From the cell containing the given text, extract its center point as (x, y) coordinate. 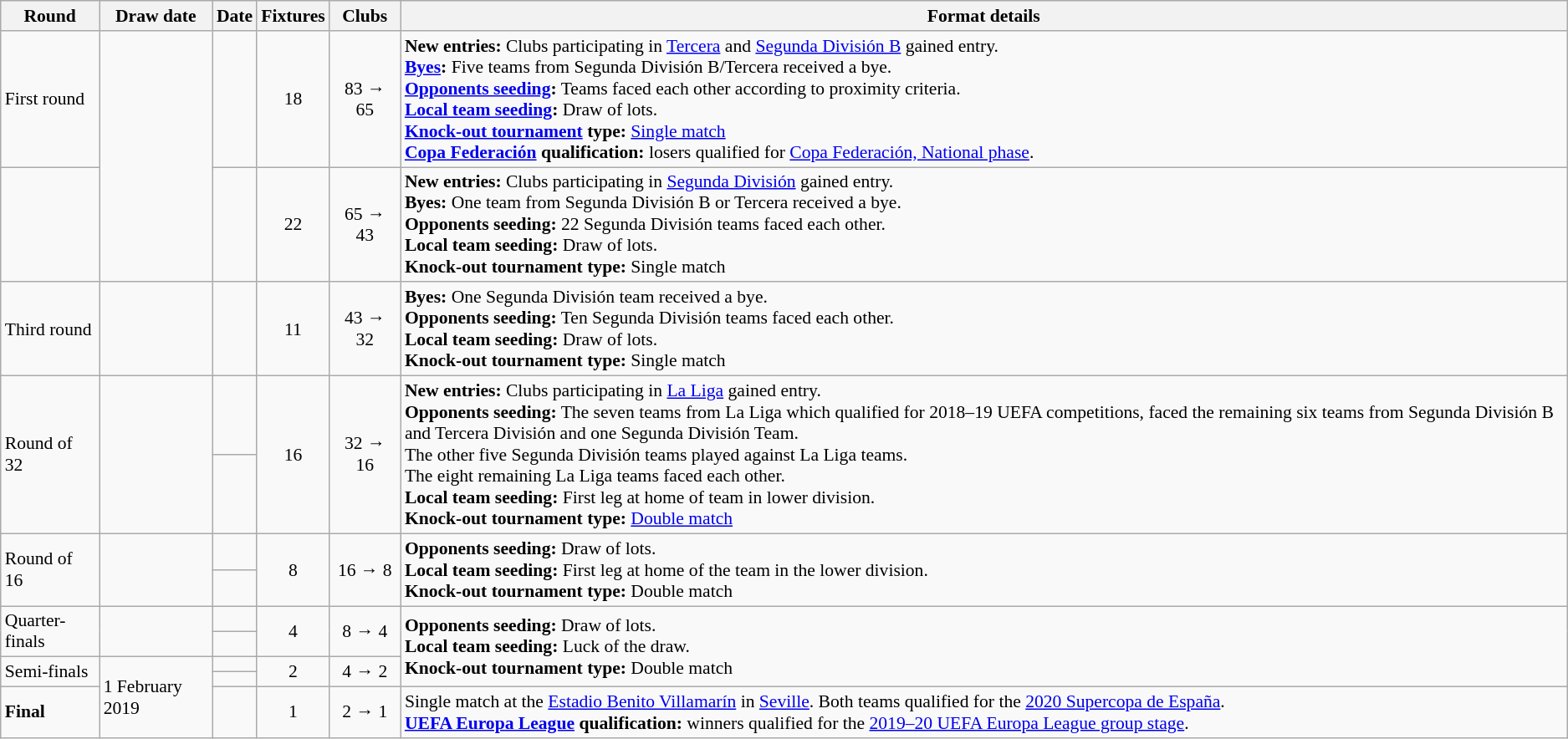
Clubs (365, 16)
8 (293, 570)
32 → 16 (365, 455)
16 (293, 455)
22 (293, 225)
83 → 65 (365, 99)
2 (293, 672)
First round (50, 99)
2 → 1 (365, 712)
1 (293, 712)
11 (293, 329)
Fixtures (293, 16)
Format details (983, 16)
1 February 2019 (156, 697)
Final (50, 712)
Round of 32 (50, 455)
4 → 2 (365, 672)
65 → 43 (365, 225)
18 (293, 99)
Third round (50, 329)
Round of 16 (50, 570)
8 → 4 (365, 632)
Opponents seeding: Draw of lots.Local team seeding: First leg at home of the team in the lower division.Knock-out tournament type: Double match (983, 570)
Quarter-finals (50, 632)
16 → 8 (365, 570)
Round (50, 16)
Opponents seeding: Draw of lots.Local team seeding: Luck of the draw.Knock-out tournament type: Double match (983, 647)
Semi-finals (50, 672)
43 → 32 (365, 329)
Draw date (156, 16)
Date (234, 16)
4 (293, 632)
